Provide the [X, Y] coordinate of the cell's center where the given text is located.  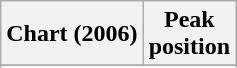
Peak position [189, 34]
Chart (2006) [72, 34]
